Scan for the cell matching the given text and deliver its (x, y) coordinate at center. 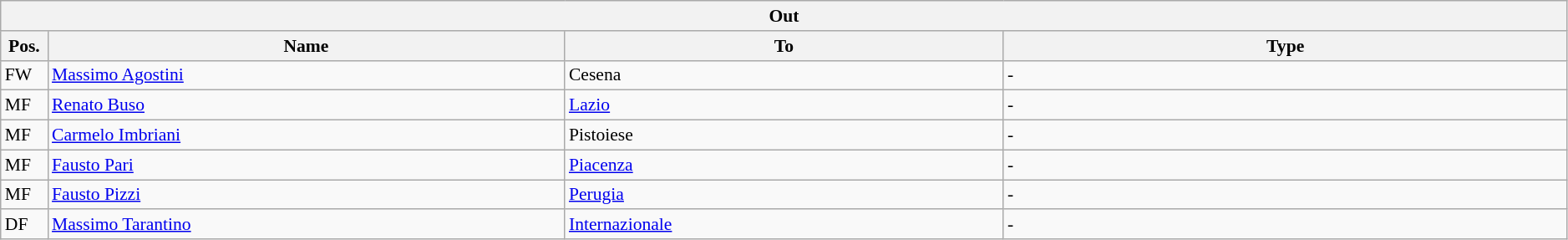
Massimo Tarantino (306, 225)
To (784, 46)
Out (784, 16)
Lazio (784, 105)
DF (24, 225)
Carmelo Imbriani (306, 135)
Perugia (784, 195)
FW (24, 75)
Renato Buso (306, 105)
Massimo Agostini (306, 75)
Pos. (24, 46)
Type (1285, 46)
Cesena (784, 75)
Piacenza (784, 165)
Internazionale (784, 225)
Fausto Pizzi (306, 195)
Pistoiese (784, 135)
Name (306, 46)
Fausto Pari (306, 165)
